Provide the [X, Y] coordinate of the cell's center where the given text is located.  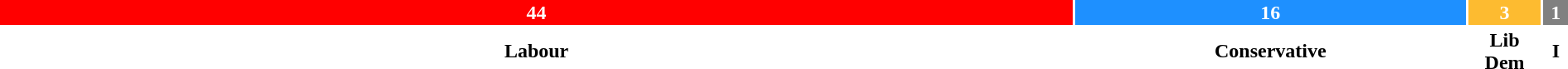
44 [536, 12]
1 [1556, 12]
16 [1270, 12]
3 [1504, 12]
